Return [x, y] of the center of cell containing provided text 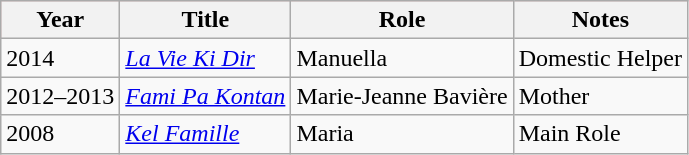
Mother [600, 96]
Notes [600, 20]
Manuella [402, 58]
Domestic Helper [600, 58]
2014 [60, 58]
Main Role [600, 134]
Role [402, 20]
Kel Famille [206, 134]
Year [60, 20]
Marie-Jeanne Bavière [402, 96]
Fami Pa Kontan [206, 96]
2008 [60, 134]
Maria [402, 134]
Title [206, 20]
La Vie Ki Dir [206, 58]
2012–2013 [60, 96]
